Output the (x, y) coordinate of the center of the cell containing the given text.  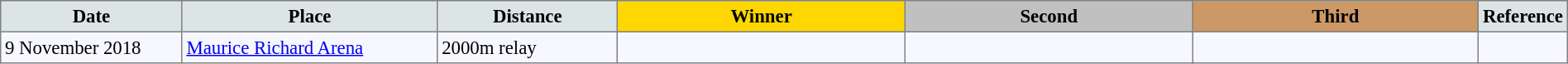
Reference (1523, 17)
Date (91, 17)
2000m relay (528, 47)
Third (1336, 17)
9 November 2018 (91, 47)
Winner (762, 17)
Maurice Richard Arena (309, 47)
Second (1049, 17)
Distance (528, 17)
Place (309, 17)
